Capture the cell that displays the provided text and extract its [X, Y] central coordinate. 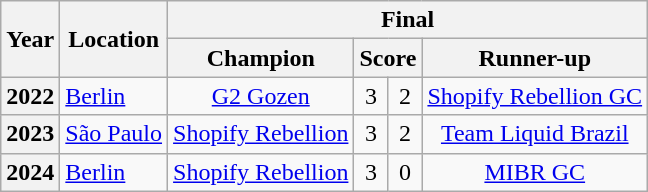
Team Liquid Brazil [535, 134]
Champion [261, 58]
Shopify Rebellion GC [535, 96]
2023 [30, 134]
0 [405, 172]
Location [114, 39]
São Paulo [114, 134]
Score [388, 58]
G2 Gozen [261, 96]
2024 [30, 172]
Runner-up [535, 58]
Year [30, 39]
2022 [30, 96]
MIBR GC [535, 172]
Final [408, 20]
